Find where the given text appears and provide that cell's center as (x, y) coordinate. 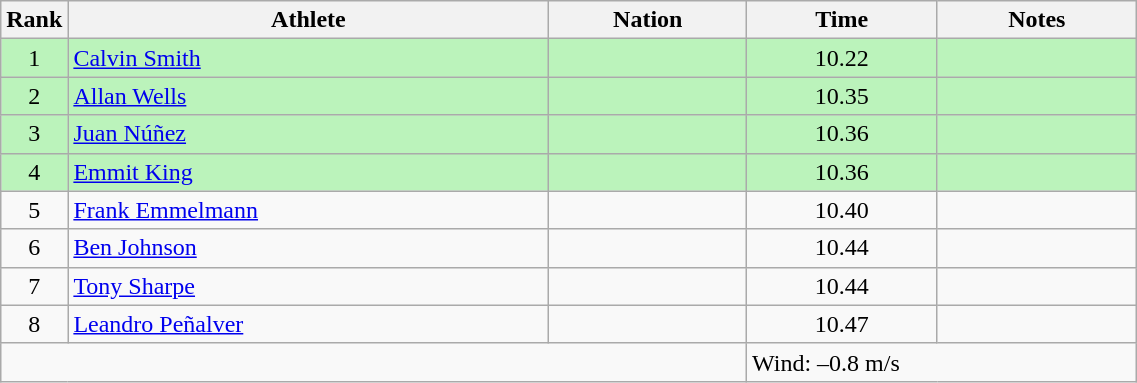
Allan Wells (308, 96)
4 (34, 172)
Notes (1037, 20)
Ben Johnson (308, 248)
2 (34, 96)
10.40 (842, 210)
Rank (34, 20)
3 (34, 134)
6 (34, 248)
10.35 (842, 96)
8 (34, 324)
Calvin Smith (308, 58)
5 (34, 210)
Time (842, 20)
Tony Sharpe (308, 286)
7 (34, 286)
Wind: –0.8 m/s (942, 362)
Leandro Peñalver (308, 324)
Frank Emmelmann (308, 210)
Nation (648, 20)
Athlete (308, 20)
10.47 (842, 324)
Emmit King (308, 172)
10.22 (842, 58)
Juan Núñez (308, 134)
1 (34, 58)
